Determine the (x, y) coordinate at the center of the cell enclosing the given text.  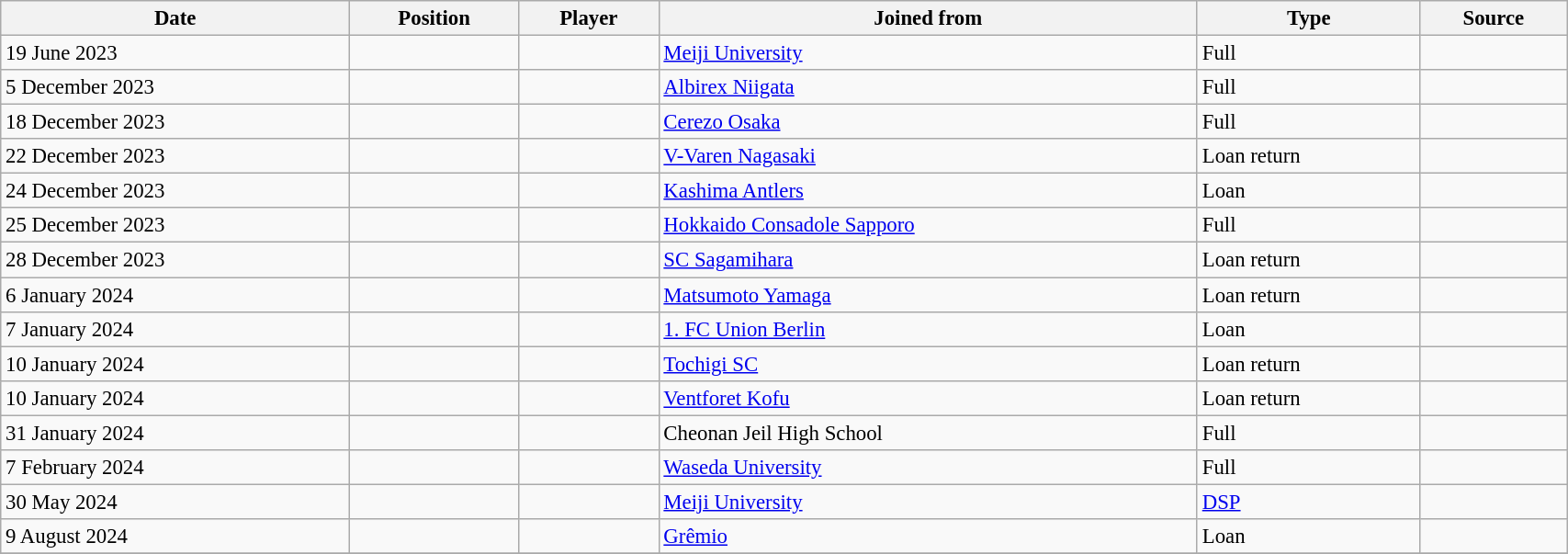
18 December 2023 (175, 122)
Waseda University (928, 468)
Position (434, 18)
28 December 2023 (175, 260)
V-Varen Nagasaki (928, 156)
Ventforet Kofu (928, 398)
Kashima Antlers (928, 191)
Date (175, 18)
SC Sagamihara (928, 260)
1. FC Union Berlin (928, 329)
25 December 2023 (175, 225)
30 May 2024 (175, 502)
Hokkaido Consadole Sapporo (928, 225)
31 January 2024 (175, 433)
Cerezo Osaka (928, 122)
7 February 2024 (175, 468)
Joined from (928, 18)
9 August 2024 (175, 537)
22 December 2023 (175, 156)
Cheonan Jeil High School (928, 433)
Source (1494, 18)
24 December 2023 (175, 191)
Matsumoto Yamaga (928, 295)
5 December 2023 (175, 87)
6 January 2024 (175, 295)
7 January 2024 (175, 329)
Albirex Niigata (928, 87)
Tochigi SC (928, 364)
DSP (1308, 502)
19 June 2023 (175, 53)
Type (1308, 18)
Player (590, 18)
Grêmio (928, 537)
